Capture the cell that displays the provided text and extract its (X, Y) central coordinate. 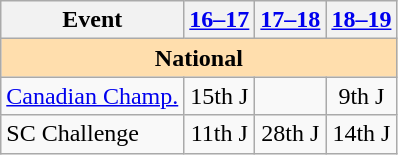
11th J (220, 134)
14th J (362, 134)
18–19 (362, 20)
Event (92, 20)
Canadian Champ. (92, 96)
15th J (220, 96)
17–18 (290, 20)
SC Challenge (92, 134)
National (199, 58)
28th J (290, 134)
9th J (362, 96)
16–17 (220, 20)
